Locate the cell with the specified text and output its [X, Y] center coordinate. 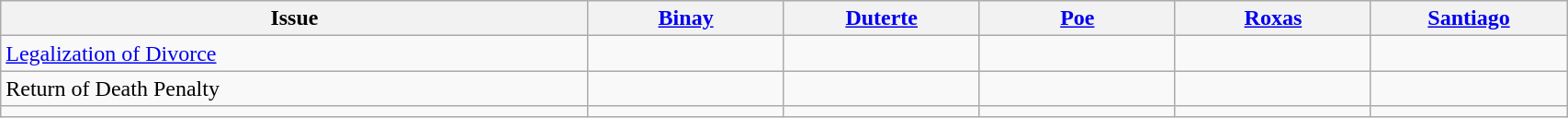
Binay [685, 18]
Issue [294, 18]
Poe [1077, 18]
Duterte [882, 18]
Santiago [1468, 18]
Legalization of Divorce [294, 53]
Return of Death Penalty [294, 88]
Roxas [1273, 18]
